Extract the [X, Y] coordinate from the center of the cell holding the provided text.  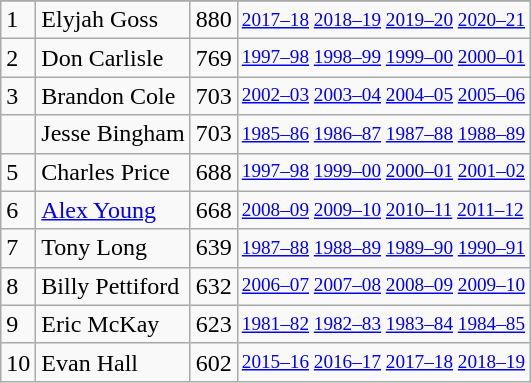
1981–82 1982–83 1983–84 1984–85 [383, 324]
Don Carlisle [113, 58]
3 [18, 96]
2002–03 2003–04 2004–05 2005–06 [383, 96]
2015–16 2016–17 2017–18 2018–19 [383, 362]
769 [214, 58]
2017–18 2018–19 2019–20 2020–21 [383, 20]
Charles Price [113, 172]
Evan Hall [113, 362]
Brandon Cole [113, 96]
2006–07 2007–08 2008–09 2009–10 [383, 286]
Eric McKay [113, 324]
5 [18, 172]
602 [214, 362]
Jesse Bingham [113, 134]
9 [18, 324]
Alex Young [113, 210]
1997–98 1998–99 1999–00 2000–01 [383, 58]
8 [18, 286]
Elyjah Goss [113, 20]
1 [18, 20]
623 [214, 324]
632 [214, 286]
10 [18, 362]
6 [18, 210]
7 [18, 248]
1985–86 1986–87 1987–88 1988–89 [383, 134]
1997–98 1999–00 2000–01 2001–02 [383, 172]
2008–09 2009–10 2010–11 2011–12 [383, 210]
Billy Pettiford [113, 286]
668 [214, 210]
688 [214, 172]
Tony Long [113, 248]
2 [18, 58]
1987–88 1988–89 1989–90 1990–91 [383, 248]
880 [214, 20]
639 [214, 248]
